Capture the cell that displays the provided text and extract its [X, Y] central coordinate. 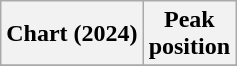
Peakposition [189, 34]
Chart (2024) [72, 34]
